Determine the (x, y) coordinate at the center of the cell enclosing the given text.  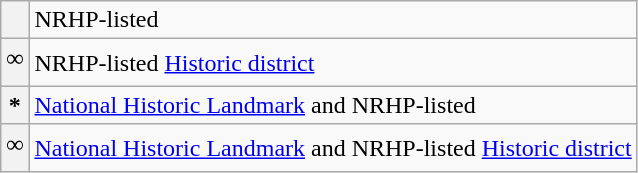
National Historic Landmark and NRHP-listed (333, 105)
* (15, 105)
NRHP-listed Historic district (333, 63)
National Historic Landmark and NRHP-listed Historic district (333, 148)
NRHP-listed (333, 20)
